Capture the cell that displays the provided text and extract its (x, y) central coordinate. 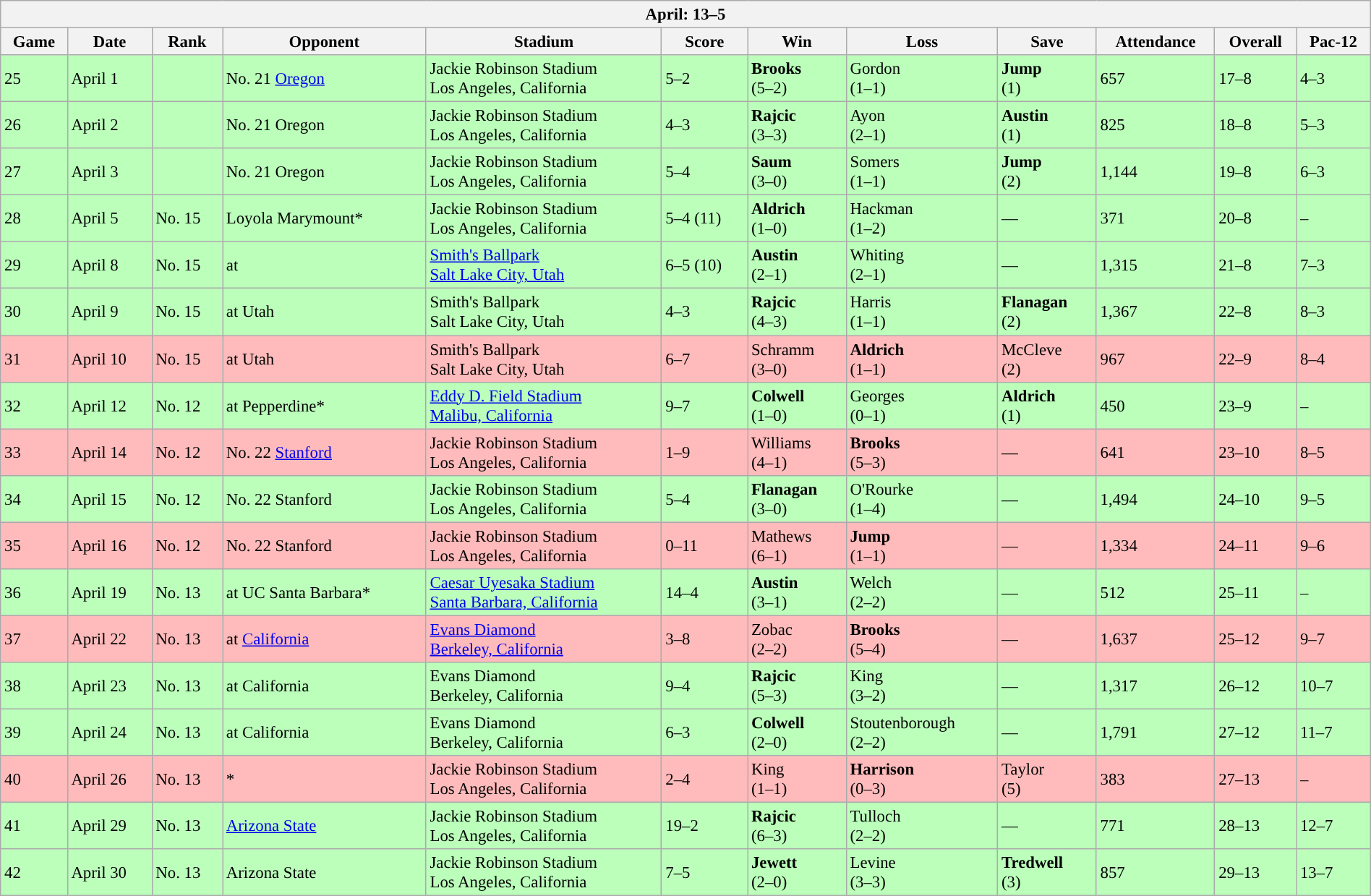
Save (1047, 41)
Eddy D. Field StadiumMalibu, California (544, 405)
18–8 (1255, 126)
1,334 (1156, 545)
1,791 (1156, 732)
6–5 (10) (704, 265)
3–8 (704, 639)
9–6 (1333, 545)
12–7 (1333, 826)
22–8 (1255, 312)
April 14 (110, 453)
Attendance (1156, 41)
2–4 (704, 780)
at UC Santa Barbara* (325, 592)
King(1–1) (797, 780)
Saum(3–0) (797, 172)
April 5 (110, 218)
Schramm(3–0) (797, 359)
April 23 (110, 686)
April 3 (110, 172)
28 (34, 218)
April 22 (110, 639)
April 9 (110, 312)
40 (34, 780)
Aldrich(1–1) (922, 359)
27–12 (1255, 732)
1,494 (1156, 499)
36 (34, 592)
6–7 (704, 359)
38 (34, 686)
657 (1156, 78)
5–3 (1333, 126)
9–5 (1333, 499)
Somers(1–1) (922, 172)
April 30 (110, 872)
Welch(2–2) (922, 592)
April 12 (110, 405)
Loss (922, 41)
Georges(0–1) (922, 405)
April 29 (110, 826)
1,637 (1156, 639)
13–7 (1333, 872)
Austin(1) (1047, 126)
967 (1156, 359)
April 26 (110, 780)
Levine(3–3) (922, 872)
Rajcic(5–3) (797, 686)
Brooks(5–4) (922, 639)
5–4 (11) (704, 218)
22–9 (1255, 359)
37 (34, 639)
41 (34, 826)
1,144 (1156, 172)
at Pepperdine* (325, 405)
35 (34, 545)
April 15 (110, 499)
11–7 (1333, 732)
641 (1156, 453)
Date (110, 41)
Zobac(2–2) (797, 639)
Flanagan(2) (1047, 312)
8–4 (1333, 359)
0–11 (704, 545)
19–2 (704, 826)
McCleve(2) (1047, 359)
32 (34, 405)
Score (704, 41)
1,367 (1156, 312)
Win (797, 41)
Tulloch(2–2) (922, 826)
Brooks(5–3) (922, 453)
Austin(2–1) (797, 265)
April: 13–5 (685, 14)
O'Rourke(1–4) (922, 499)
Harris(1–1) (922, 312)
April 2 (110, 126)
383 (1156, 780)
17–8 (1255, 78)
at (325, 265)
5–2 (704, 78)
24–11 (1255, 545)
April 8 (110, 265)
33 (34, 453)
10–7 (1333, 686)
19–8 (1255, 172)
20–8 (1255, 218)
Rajcic(4–3) (797, 312)
28–13 (1255, 826)
Opponent (325, 41)
Rank (187, 41)
Tredwell(3) (1047, 872)
825 (1156, 126)
Taylor(5) (1047, 780)
7–3 (1333, 265)
Loyola Marymount* (325, 218)
9–4 (704, 686)
Aldrich(1) (1047, 405)
23–9 (1255, 405)
450 (1156, 405)
Rajcic(6–3) (797, 826)
1–9 (704, 453)
April 19 (110, 592)
1,317 (1156, 686)
King(3–2) (922, 686)
371 (1156, 218)
April 1 (110, 78)
Brooks(5–2) (797, 78)
27 (34, 172)
Jump(2) (1047, 172)
Aldrich(1–0) (797, 218)
29 (34, 265)
Mathews(6–1) (797, 545)
Caesar Uyesaka StadiumSanta Barbara, California (544, 592)
27–13 (1255, 780)
Williams(4–1) (797, 453)
512 (1156, 592)
Harrison(0–3) (922, 780)
Stoutenborough(2–2) (922, 732)
26 (34, 126)
Jump(1–1) (922, 545)
Austin(3–1) (797, 592)
29–13 (1255, 872)
26–12 (1255, 686)
14–4 (704, 592)
Hackman(1–2) (922, 218)
* (325, 780)
8–5 (1333, 453)
Stadium (544, 41)
Colwell(2–0) (797, 732)
25–11 (1255, 592)
April 16 (110, 545)
30 (34, 312)
Gordon(1–1) (922, 78)
857 (1156, 872)
25–12 (1255, 639)
Overall (1255, 41)
31 (34, 359)
April 10 (110, 359)
1,315 (1156, 265)
771 (1156, 826)
Pac-12 (1333, 41)
Colwell(1–0) (797, 405)
21–8 (1255, 265)
34 (34, 499)
Ayon(2–1) (922, 126)
23–10 (1255, 453)
Jewett(2–0) (797, 872)
42 (34, 872)
7–5 (704, 872)
8–3 (1333, 312)
39 (34, 732)
Rajcic(3–3) (797, 126)
Jump(1) (1047, 78)
Flanagan(3–0) (797, 499)
Whiting(2–1) (922, 265)
April 24 (110, 732)
25 (34, 78)
Game (34, 41)
24–10 (1255, 499)
